Extract the (x, y) coordinate from the center of the cell holding the provided text.  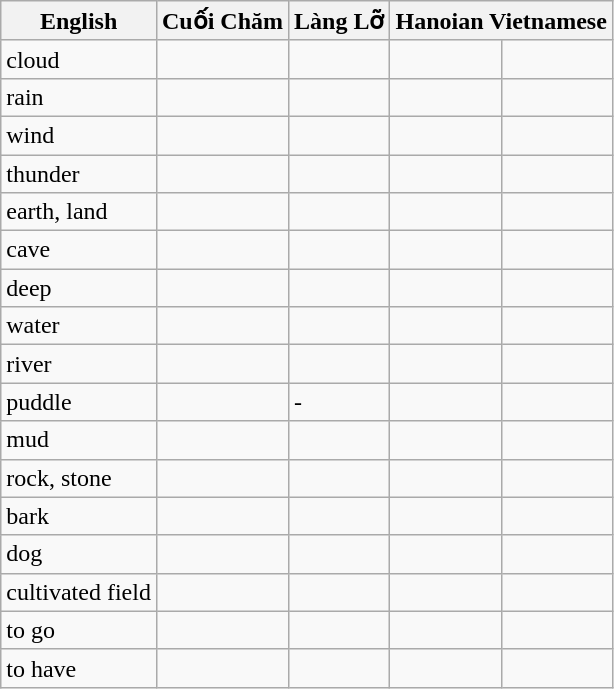
cave (79, 250)
cultivated field (79, 592)
mud (79, 440)
Hanoian Vietnamese (501, 21)
to have (79, 668)
bark (79, 516)
earth, land (79, 212)
Làng Lỡ (340, 21)
rock, stone (79, 478)
thunder (79, 173)
English (79, 21)
wind (79, 135)
Cuối Chăm (222, 21)
to go (79, 630)
cloud (79, 59)
puddle (79, 402)
river (79, 364)
dog (79, 554)
water (79, 326)
deep (79, 288)
rain (79, 97)
- (340, 402)
